Capture the cell that displays the provided text and extract its (x, y) central coordinate. 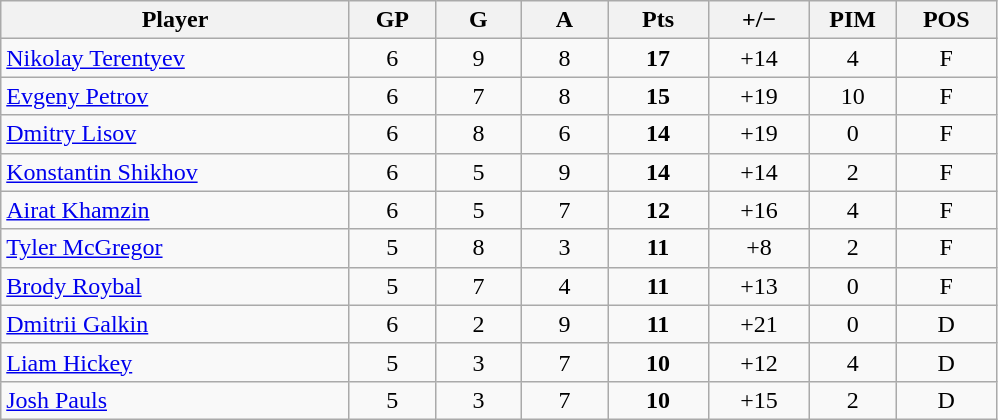
Evgeny Petrov (176, 96)
+16 (760, 210)
Liam Hickey (176, 362)
Dmitrii Galkin (176, 324)
15 (658, 96)
Dmitry Lisov (176, 134)
Airat Khamzin (176, 210)
Konstantin Shikhov (176, 172)
17 (658, 58)
GP (392, 20)
+21 (760, 324)
A (564, 20)
Tyler McGregor (176, 248)
+12 (760, 362)
+8 (760, 248)
Brody Roybal (176, 286)
+/− (760, 20)
12 (658, 210)
G (478, 20)
PIM (853, 20)
+13 (760, 286)
Josh Pauls (176, 400)
+15 (760, 400)
POS (946, 20)
Nikolay Terentyev (176, 58)
Pts (658, 20)
Player (176, 20)
